Find where the given text appears and provide that cell's center as (x, y) coordinate. 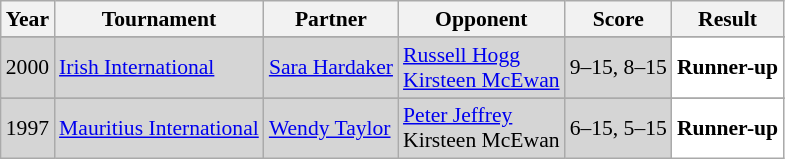
Sara Hardaker (331, 68)
Year (28, 19)
Peter Jeffrey Kirsteen McEwan (482, 128)
2000 (28, 68)
Opponent (482, 19)
Result (728, 19)
1997 (28, 128)
Partner (331, 19)
Mauritius International (159, 128)
Irish International (159, 68)
6–15, 5–15 (618, 128)
Score (618, 19)
9–15, 8–15 (618, 68)
Wendy Taylor (331, 128)
Russell Hogg Kirsteen McEwan (482, 68)
Tournament (159, 19)
